Return [X, Y] of the center of cell containing provided text 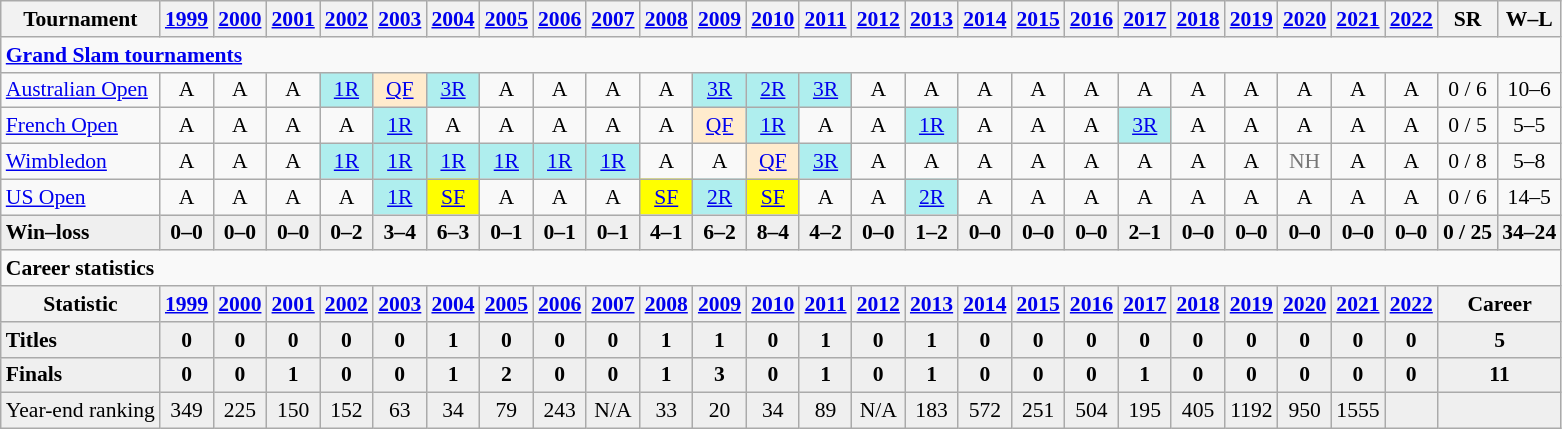
150 [294, 411]
10–6 [1529, 90]
5–8 [1529, 162]
950 [1304, 411]
6–2 [720, 233]
0 / 25 [1468, 233]
11 [1500, 375]
Australian Open [80, 90]
Career [1500, 304]
4–1 [666, 233]
Win–loss [80, 233]
183 [932, 411]
Grand Slam tournaments [782, 55]
405 [1198, 411]
6–3 [452, 233]
Career statistics [782, 269]
1192 [1252, 411]
20 [720, 411]
5–5 [1529, 126]
W–L [1529, 19]
2 [506, 375]
572 [984, 411]
79 [506, 411]
63 [400, 411]
3–4 [400, 233]
14–5 [1529, 197]
0–2 [346, 233]
0 / 8 [1468, 162]
243 [560, 411]
8–4 [772, 233]
NH [1304, 162]
US Open [80, 197]
349 [186, 411]
1–2 [932, 233]
152 [346, 411]
Finals [80, 375]
2–1 [1144, 233]
4–2 [825, 233]
Titles [80, 340]
Statistic [80, 304]
251 [1038, 411]
33 [666, 411]
French Open [80, 126]
1555 [1358, 411]
225 [240, 411]
0 / 5 [1468, 126]
34–24 [1529, 233]
SR [1468, 19]
89 [825, 411]
504 [1092, 411]
Wimbledon [80, 162]
5 [1500, 340]
195 [1144, 411]
Tournament [80, 19]
Year-end ranking [80, 411]
3 [720, 375]
